Determine the [x, y] coordinate at the center of the cell enclosing the given text.  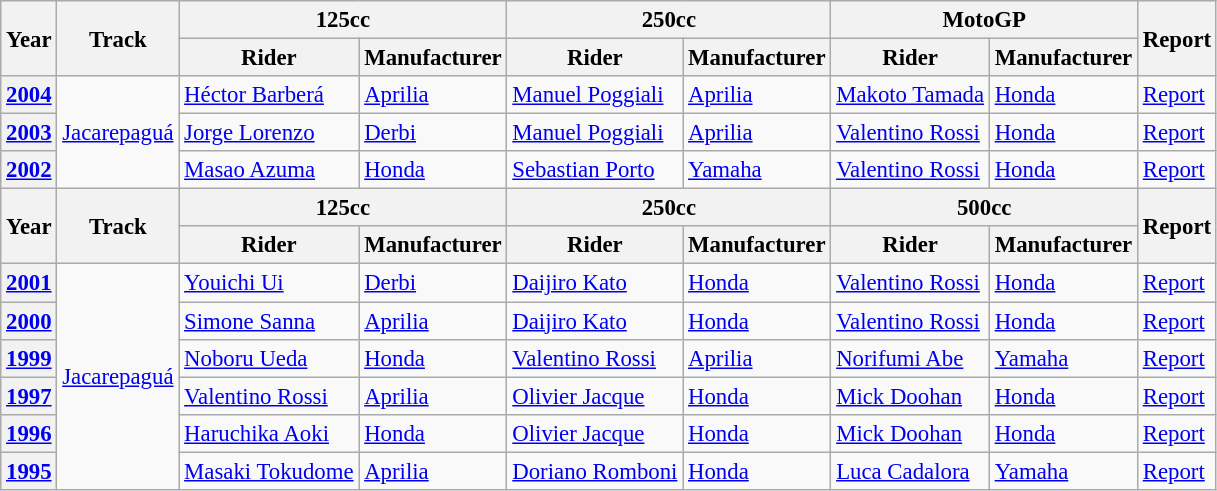
Norifumi Abe [910, 358]
2004 [29, 95]
Haruchika Aoki [269, 433]
1995 [29, 471]
500cc [984, 208]
1996 [29, 433]
Sebastian Porto [595, 170]
2001 [29, 283]
1999 [29, 358]
Jorge Lorenzo [269, 133]
Doriano Romboni [595, 471]
MotoGP [984, 20]
Héctor Barberá [269, 95]
1997 [29, 396]
Simone Sanna [269, 321]
Makoto Tamada [910, 95]
Noboru Ueda [269, 358]
Youichi Ui [269, 283]
Masaki Tokudome [269, 471]
2000 [29, 321]
Masao Azuma [269, 170]
2003 [29, 133]
Luca Cadalora [910, 471]
2002 [29, 170]
